Identify which cell holds the provided text, then report its (x, y) central coordinate. 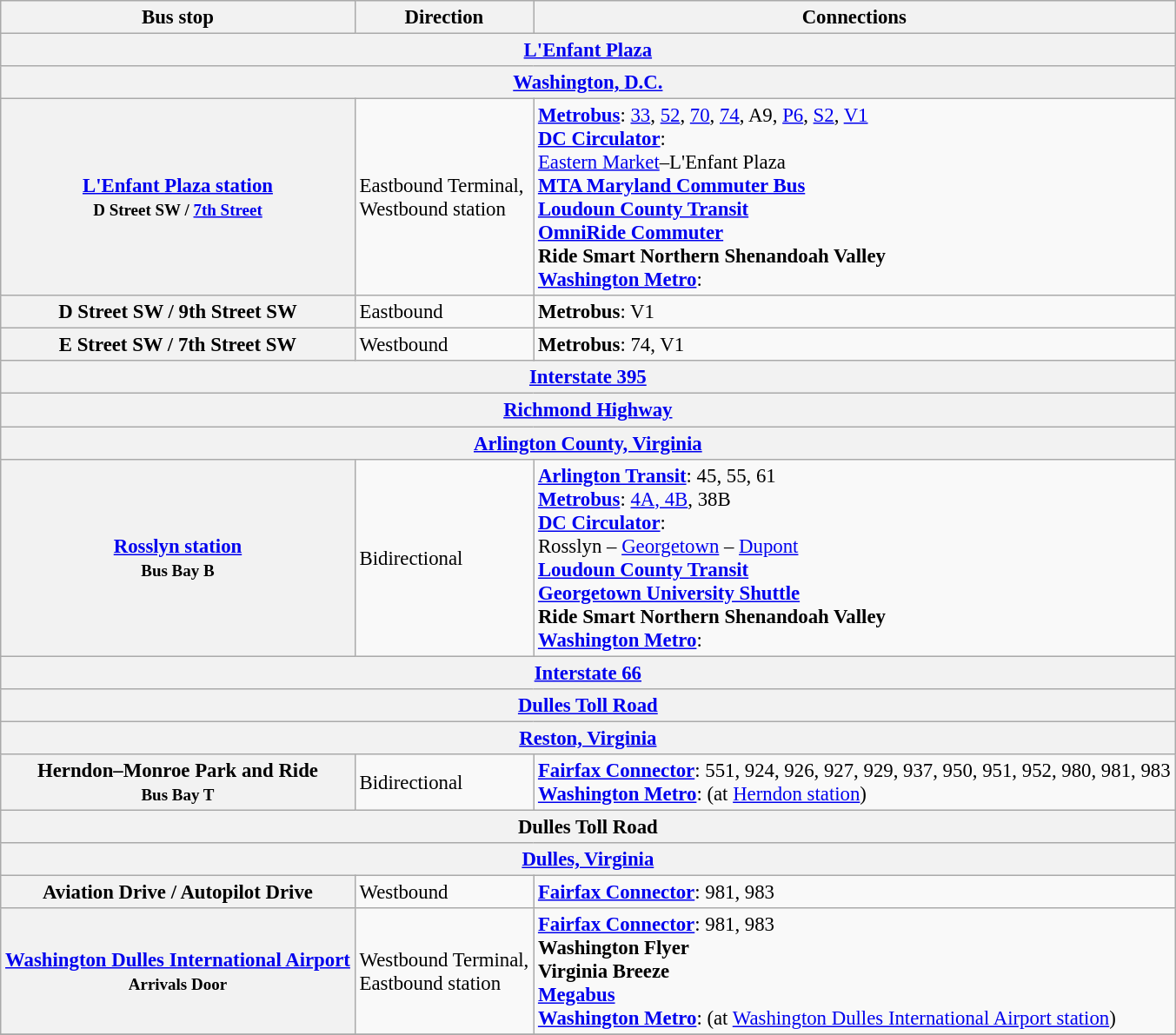
Connections (854, 17)
Direction (443, 17)
Washington Dulles International AirportArrivals Door (177, 972)
E Street SW / 7th Street SW (177, 345)
Fairfax Connector: 981, 983 (854, 892)
Fairfax Connector: 551, 924, 926, 927, 929, 937, 950, 951, 952, 980, 981, 983 Washington Metro: (at Herndon station) (854, 782)
Reston, Virginia (588, 738)
Herndon–Monroe Park and RideBus Bay T (177, 782)
Washington, D.C. (588, 83)
Eastbound (443, 312)
D Street SW / 9th Street SW (177, 312)
Fairfax Connector: 981, 983 Washington Flyer Virginia Breeze Megabus Washington Metro: (at Washington Dulles International Airport station) (854, 972)
Interstate 66 (588, 673)
Eastbound Terminal, Westbound station (443, 198)
Bus stop (177, 17)
Metrobus: 74, V1 (854, 345)
Richmond Highway (588, 410)
Westbound Terminal, Eastbound station (443, 972)
L'Enfant Plaza stationD Street SW / 7th Street (177, 198)
Interstate 395 (588, 378)
Arlington County, Virginia (588, 443)
Aviation Drive / Autopilot Drive (177, 892)
Dulles, Virginia (588, 859)
L'Enfant Plaza (588, 50)
Rosslyn stationBus Bay B (177, 558)
Metrobus: V1 (854, 312)
